Return (X, Y) of the center of cell containing provided text 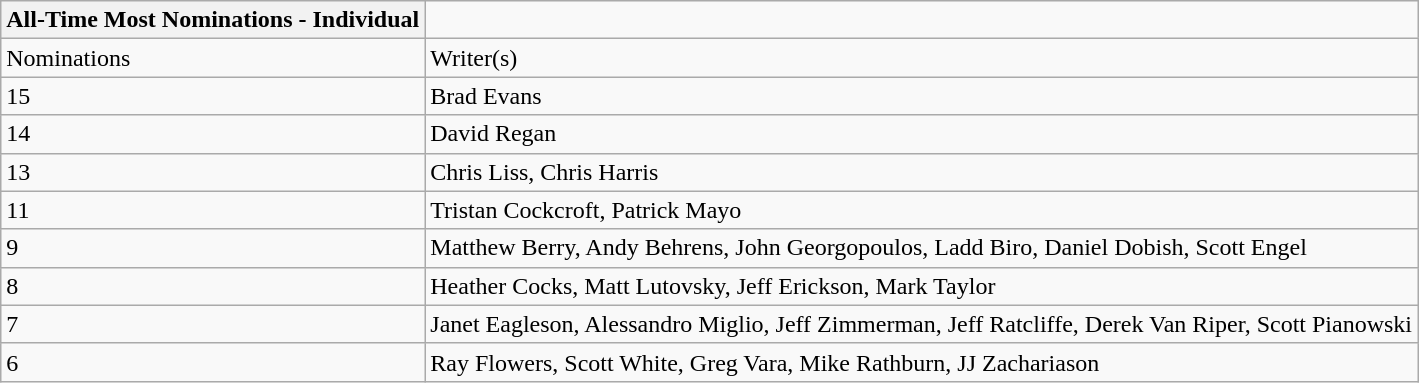
David Regan (922, 134)
Heather Cocks, Matt Lutovsky, Jeff Erickson, Mark Taylor (922, 286)
Nominations (213, 58)
Tristan Cockcroft, Patrick Mayo (922, 210)
7 (213, 324)
Brad Evans (922, 96)
13 (213, 172)
8 (213, 286)
6 (213, 362)
All-Time Most Nominations - Individual (213, 20)
14 (213, 134)
Janet Eagleson, Alessandro Miglio, Jeff Zimmerman, Jeff Ratcliffe, Derek Van Riper, Scott Pianowski (922, 324)
Writer(s) (922, 58)
11 (213, 210)
Chris Liss, Chris Harris (922, 172)
Matthew Berry, Andy Behrens, John Georgopoulos, Ladd Biro, Daniel Dobish, Scott Engel (922, 248)
Ray Flowers, Scott White, Greg Vara, Mike Rathburn, JJ Zachariason (922, 362)
15 (213, 96)
9 (213, 248)
